Identify which cell holds the provided text, then report its (X, Y) central coordinate. 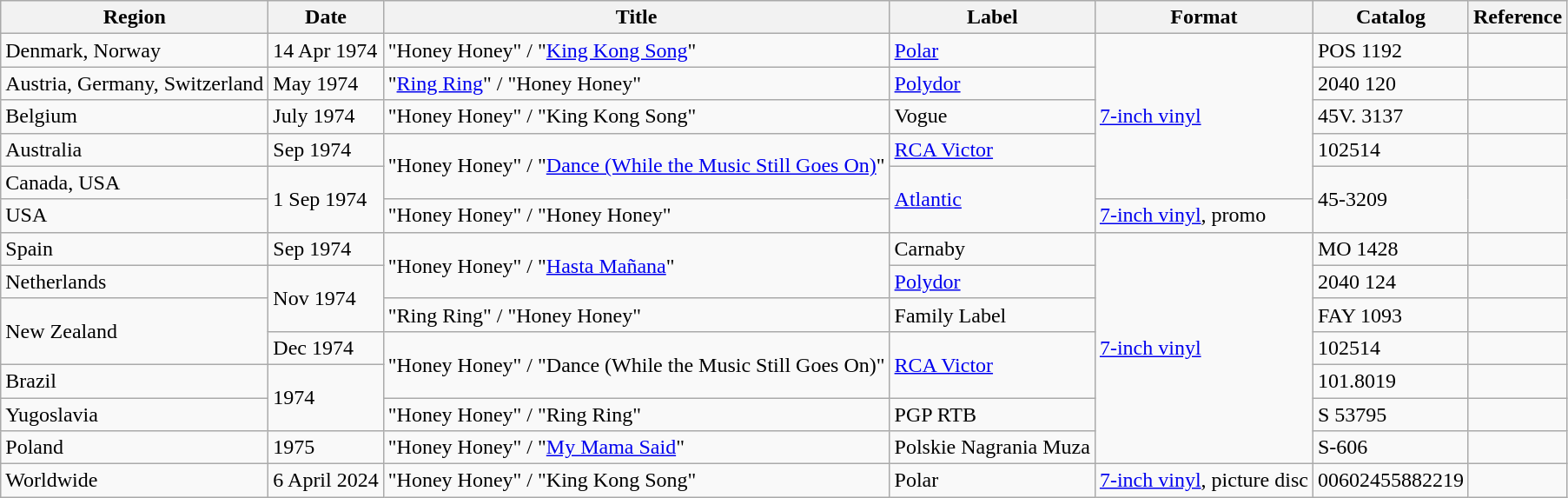
Worldwide (135, 481)
14 Apr 1974 (326, 50)
Family Label (992, 315)
Label (992, 17)
7-inch vinyl, picture disc (1204, 481)
1975 (326, 448)
May 1974 (326, 83)
PGP RTB (992, 415)
Canada, USA (135, 183)
USA (135, 216)
S 53795 (1390, 415)
101.8019 (1390, 381)
MO 1428 (1390, 249)
2040 124 (1390, 282)
6 April 2024 (326, 481)
Vogue (992, 116)
FAY 1093 (1390, 315)
Australia (135, 149)
7-inch vinyl, promo (1204, 216)
"Honey Honey" / "Ring Ring" (636, 415)
POS 1192 (1390, 50)
1974 (326, 397)
Reference (1517, 17)
Polskie Nagrania Muza (992, 448)
Brazil (135, 381)
Austria, Germany, Switzerland (135, 83)
45-3209 (1390, 199)
"Honey Honey" / "My Mama Said" (636, 448)
45V. 3137 (1390, 116)
Catalog (1390, 17)
Netherlands (135, 282)
Poland (135, 448)
Denmark, Norway (135, 50)
Date (326, 17)
Atlantic (992, 199)
Dec 1974 (326, 348)
Spain (135, 249)
S-606 (1390, 448)
Title (636, 17)
Yugoslavia (135, 415)
Nov 1974 (326, 298)
2040 120 (1390, 83)
New Zealand (135, 331)
00602455882219 (1390, 481)
"Honey Honey" / "Hasta Mañana" (636, 265)
Carnaby (992, 249)
Belgium (135, 116)
Region (135, 17)
Format (1204, 17)
"Honey Honey" / "Honey Honey" (636, 216)
1 Sep 1974 (326, 199)
July 1974 (326, 116)
